Return (x, y) of the center of cell containing provided text 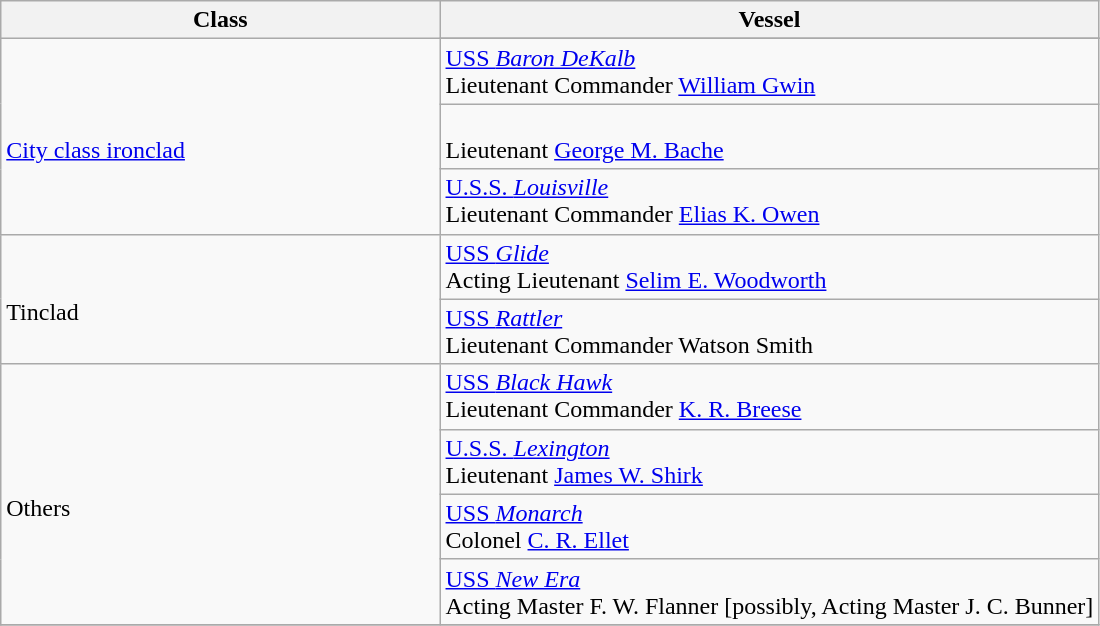
Class (220, 20)
USS MonarchColonel C. R. Ellet (770, 526)
U.S.S. LouisvilleLieutenant Commander Elias K. Owen (770, 202)
U.S.S. LexingtonLieutenant James W. Shirk (770, 462)
USS Black HawkLieutenant Commander K. R. Breese (770, 396)
USS New EraActing Master F. W. Flanner [possibly, Acting Master J. C. Bunner] (770, 592)
USS Baron DeKalbLieutenant Commander William Gwin (770, 72)
City class ironclad (220, 136)
Lieutenant George M. Bache (770, 136)
USS RattlerLieutenant Commander Watson Smith (770, 332)
Tinclad (220, 299)
Vessel (770, 20)
Others (220, 494)
USS GlideActing Lieutenant Selim E. Woodworth (770, 266)
